Pinpoint the cell where the given text exists, returning its (x, y) midpoint coordinate. 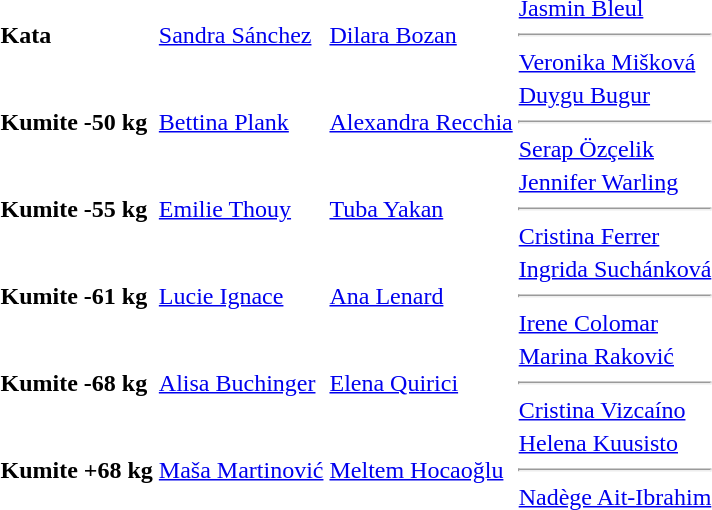
Ana Lenard (421, 296)
Alisa Buchinger (241, 383)
Elena Quirici (421, 383)
Lucie Ignace (241, 296)
Bettina Plank (241, 122)
Alexandra Recchia (421, 122)
Emilie Thouy (241, 209)
Tuba Yakan (421, 209)
